Search for the cell housing the specified text and yield its (X, Y) center coordinate. 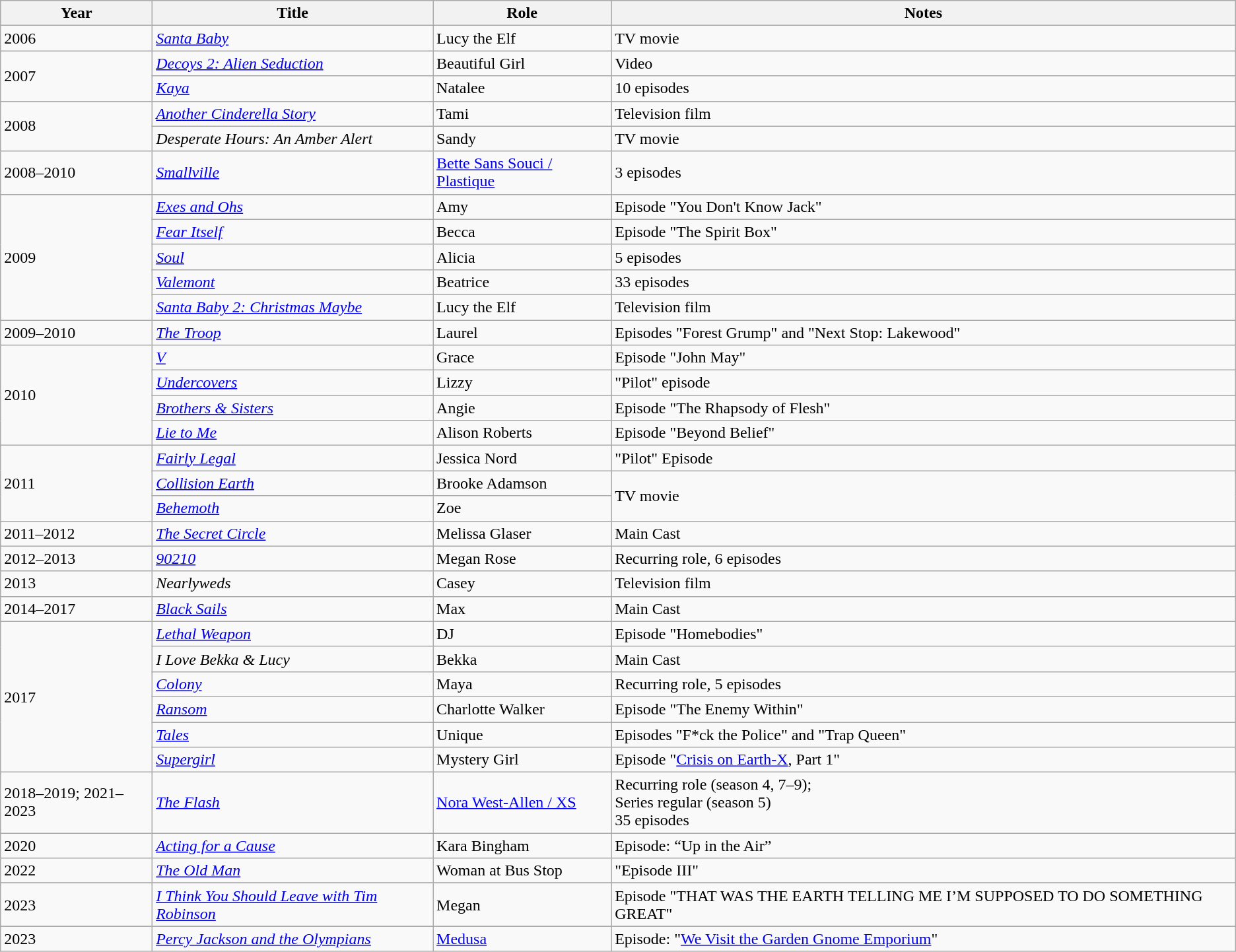
Collision Earth (293, 483)
2014–2017 (77, 609)
Acting for a Cause (293, 846)
"Episode III" (924, 871)
Behemoth (293, 508)
2018–2019; 2021–2023 (77, 803)
"Pilot" Episode (924, 458)
Megan (522, 904)
Episode "Crisis on Earth-X, Part 1" (924, 760)
Alicia (522, 257)
Recurring role (season 4, 7–9);Series regular (season 5)35 episodes (924, 803)
2009–2010 (77, 332)
Decoys 2: Alien Seduction (293, 63)
I Love Bekka & Lucy (293, 659)
Brothers & Sisters (293, 408)
Episode "The Enemy Within" (924, 709)
Episode "Beyond Belief" (924, 433)
2007 (77, 76)
Brooke Adamson (522, 483)
Episodes "F*ck the Police" and "Trap Queen" (924, 735)
5 episodes (924, 257)
Santa Baby 2: Christmas Maybe (293, 307)
2006 (77, 38)
10 episodes (924, 88)
2008–2010 (77, 173)
Black Sails (293, 609)
Desperate Hours: An Amber Alert (293, 139)
Bette Sans Souci / Plastique (522, 173)
Beatrice (522, 282)
"Pilot" episode (924, 383)
90210 (293, 559)
2017 (77, 697)
The Old Man (293, 871)
The Troop (293, 332)
Zoe (522, 508)
Episode: "We Visit the Garden Gnome Emporium" (924, 939)
2011–2012 (77, 533)
2012–2013 (77, 559)
2013 (77, 584)
2009 (77, 257)
Maya (522, 684)
Lizzy (522, 383)
Amy (522, 207)
Grace (522, 358)
Year (77, 13)
Tami (522, 114)
Melissa Glaser (522, 533)
Alison Roberts (522, 433)
Episode "John May" (924, 358)
Beautiful Girl (522, 63)
Santa Baby (293, 38)
Fear Itself (293, 232)
Role (522, 13)
2010 (77, 395)
Undercovers (293, 383)
33 episodes (924, 282)
Episode "Homebodies" (924, 634)
I Think You Should Leave with Tim Robinson (293, 904)
Jessica Nord (522, 458)
Video (924, 63)
Max (522, 609)
Valemont (293, 282)
Casey (522, 584)
Nora West-Allen / XS (522, 803)
Episode "You Don't Know Jack" (924, 207)
Kaya (293, 88)
Colony (293, 684)
Laurel (522, 332)
V (293, 358)
Kara Bingham (522, 846)
Notes (924, 13)
Angie (522, 408)
2020 (77, 846)
Exes and Ohs (293, 207)
Tales (293, 735)
Natalee (522, 88)
Woman at Bus Stop (522, 871)
Nearlyweds (293, 584)
Fairly Legal (293, 458)
Medusa (522, 939)
2008 (77, 126)
Another Cinderella Story (293, 114)
Recurring role, 5 episodes (924, 684)
Bekka (522, 659)
Episode "The Rhapsody of Flesh" (924, 408)
Sandy (522, 139)
Charlotte Walker (522, 709)
The Secret Circle (293, 533)
Title (293, 13)
Episode "THAT WAS THE EARTH TELLING ME I’M SUPPOSED TO DO SOMETHING GREAT" (924, 904)
Recurring role, 6 episodes (924, 559)
Smallville (293, 173)
Mystery Girl (522, 760)
Episode: “Up in the Air” (924, 846)
Soul (293, 257)
Supergirl (293, 760)
Becca (522, 232)
Lethal Weapon (293, 634)
2011 (77, 483)
The Flash (293, 803)
Percy Jackson and the Olympians (293, 939)
Episode "The Spirit Box" (924, 232)
3 episodes (924, 173)
Episodes "Forest Grump" and "Next Stop: Lakewood" (924, 332)
Ransom (293, 709)
2022 (77, 871)
DJ (522, 634)
Lie to Me (293, 433)
Unique (522, 735)
Megan Rose (522, 559)
